Capture the cell that displays the provided text and extract its (X, Y) central coordinate. 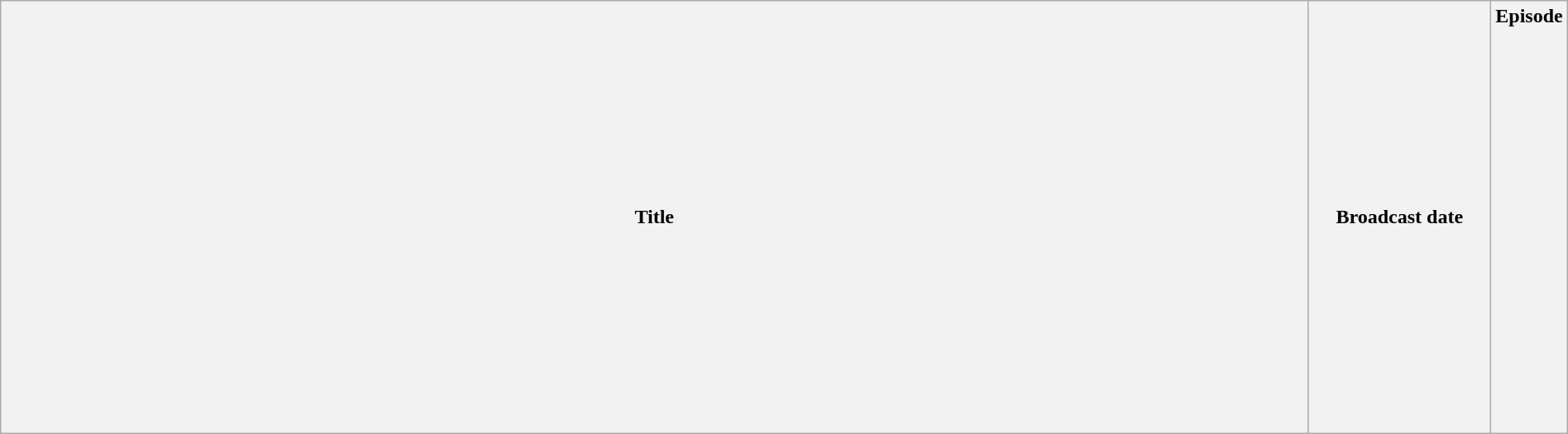
Broadcast date (1399, 217)
Episode (1529, 217)
Title (655, 217)
